Locate the cell with the specified text and output its [x, y] center coordinate. 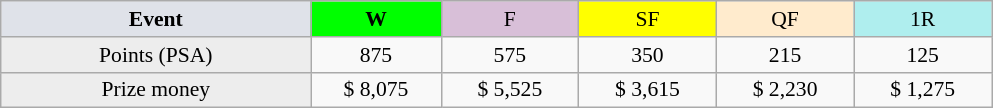
SF [648, 19]
$ 5,525 [510, 90]
575 [510, 55]
QF [785, 19]
$ 2,230 [785, 90]
$ 1,275 [923, 90]
$ 8,075 [376, 90]
875 [376, 55]
125 [923, 55]
Points (PSA) [156, 55]
350 [648, 55]
F [510, 19]
Event [156, 19]
$ 3,615 [648, 90]
Prize money [156, 90]
1R [923, 19]
W [376, 19]
215 [785, 55]
